Pinpoint the cell where the given text exists, returning its [x, y] midpoint coordinate. 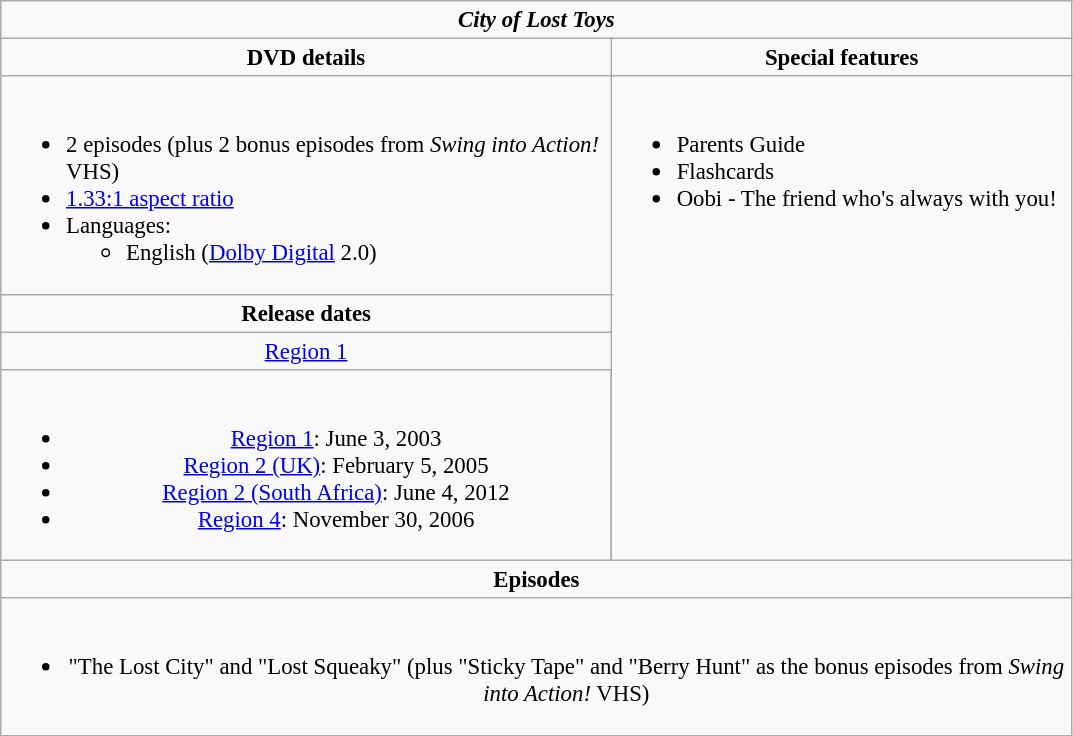
Release dates [306, 313]
City of Lost Toys [536, 20]
Region 1: June 3, 2003Region 2 (UK): February 5, 2005Region 2 (South Africa): June 4, 2012Region 4: November 30, 2006 [306, 464]
Parents GuideFlashcardsOobi - The friend who's always with you! [842, 318]
Episodes [536, 580]
"The Lost City" and "Lost Squeaky" (plus "Sticky Tape" and "Berry Hunt" as the bonus episodes from Swing into Action! VHS) [536, 666]
DVD details [306, 58]
2 episodes (plus 2 bonus episodes from Swing into Action! VHS)1.33:1 aspect ratioLanguages:English (Dolby Digital 2.0) [306, 185]
Special features [842, 58]
Region 1 [306, 351]
